Identify which cell holds the provided text, then report its (x, y) central coordinate. 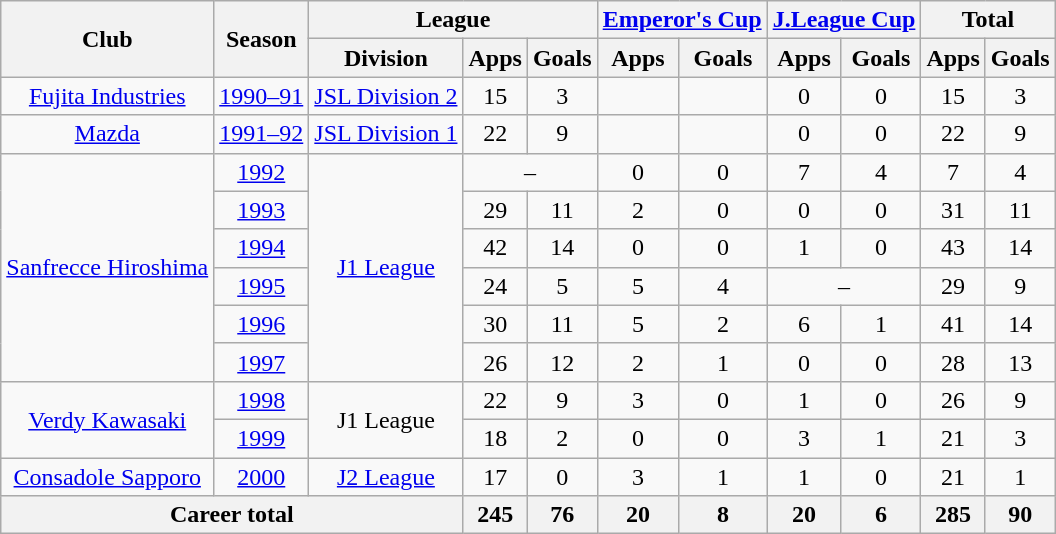
2000 (262, 477)
Mazda (108, 134)
1995 (262, 286)
JSL Division 2 (386, 96)
76 (562, 515)
Division (386, 58)
1994 (262, 248)
League (453, 20)
28 (953, 362)
31 (953, 210)
Fujita Industries (108, 96)
J2 League (386, 477)
J.League Cup (844, 20)
13 (1020, 362)
245 (495, 515)
Consadole Sapporo (108, 477)
43 (953, 248)
30 (495, 324)
41 (953, 324)
12 (562, 362)
8 (723, 515)
Verdy Kawasaki (108, 419)
17 (495, 477)
18 (495, 438)
JSL Division 1 (386, 134)
90 (1020, 515)
Career total (232, 515)
1999 (262, 438)
1998 (262, 400)
1992 (262, 172)
24 (495, 286)
42 (495, 248)
1991–92 (262, 134)
Season (262, 39)
1996 (262, 324)
Sanfrecce Hiroshima (108, 267)
1993 (262, 210)
1990–91 (262, 96)
Emperor's Cup (682, 20)
Club (108, 39)
285 (953, 515)
Total (988, 20)
1997 (262, 362)
